Identify which cell holds the provided text, then report its (X, Y) central coordinate. 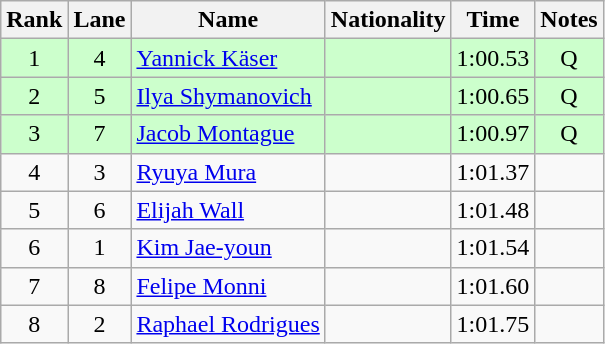
Yannick Käser (228, 58)
1:01.75 (493, 324)
Raphael Rodrigues (228, 324)
Ilya Shymanovich (228, 96)
Elijah Wall (228, 210)
1:01.48 (493, 210)
Felipe Monni (228, 286)
1:01.60 (493, 286)
Ryuya Mura (228, 172)
Kim Jae-youn (228, 248)
1:01.54 (493, 248)
Time (493, 20)
1:01.37 (493, 172)
1:00.65 (493, 96)
1:00.97 (493, 134)
Name (228, 20)
Notes (569, 20)
Lane (100, 20)
Jacob Montague (228, 134)
Rank (34, 20)
1:00.53 (493, 58)
Nationality (388, 20)
